Return (X, Y) of the center of cell containing provided text 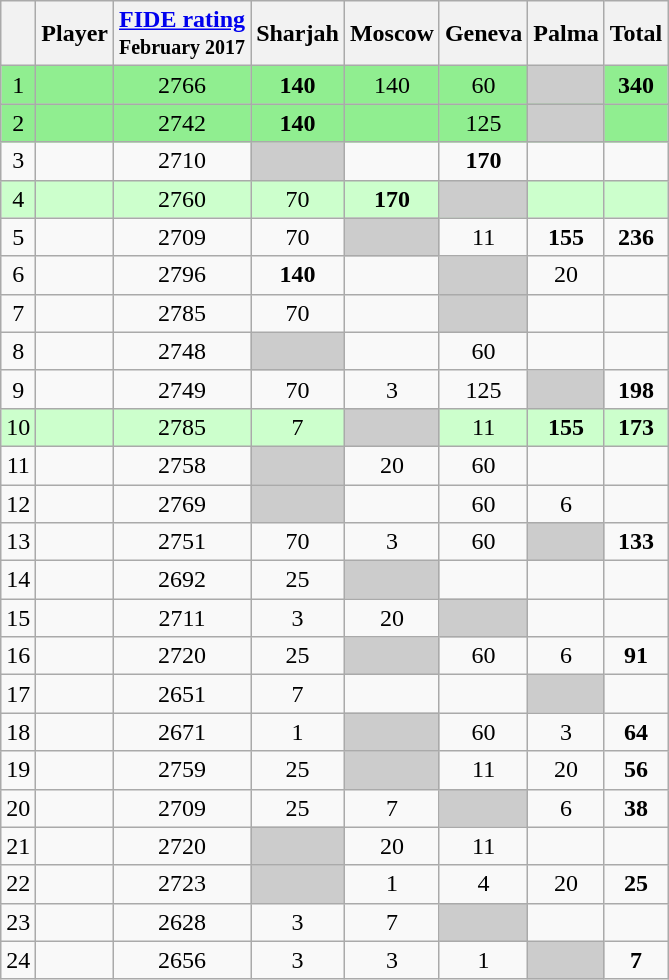
2758 (182, 465)
2656 (182, 960)
56 (636, 770)
2796 (182, 275)
13 (18, 542)
15 (18, 618)
22 (18, 884)
16 (18, 656)
Geneva (483, 34)
FIDE ratingFebruary 2017 (182, 34)
2651 (182, 694)
17 (18, 694)
2628 (182, 922)
8 (18, 351)
Palma (566, 34)
9 (18, 389)
18 (18, 732)
2723 (182, 884)
91 (636, 656)
14 (18, 580)
12 (18, 503)
2 (18, 123)
2711 (182, 618)
2759 (182, 770)
2742 (182, 123)
5 (18, 237)
Total (636, 34)
133 (636, 542)
24 (18, 960)
2671 (182, 732)
Moscow (392, 34)
19 (18, 770)
2692 (182, 580)
64 (636, 732)
173 (636, 427)
2769 (182, 503)
Player (75, 34)
21 (18, 846)
236 (636, 237)
2760 (182, 199)
198 (636, 389)
10 (18, 427)
2748 (182, 351)
Sharjah (298, 34)
2751 (182, 542)
23 (18, 922)
38 (636, 808)
340 (636, 85)
2710 (182, 161)
2749 (182, 389)
2766 (182, 85)
